Output the [X, Y] coordinate of the center of the cell containing the given text.  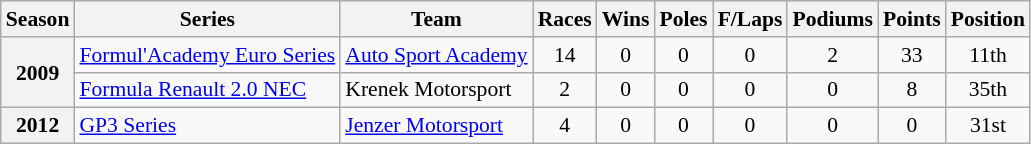
33 [912, 55]
Formul'Academy Euro Series [207, 55]
Team [436, 19]
11th [988, 55]
Races [565, 19]
Auto Sport Academy [436, 55]
35th [988, 90]
2012 [38, 126]
4 [565, 126]
Krenek Motorsport [436, 90]
Points [912, 19]
Season [38, 19]
2009 [38, 72]
F/Laps [750, 19]
8 [912, 90]
Poles [683, 19]
Wins [626, 19]
31st [988, 126]
Formula Renault 2.0 NEC [207, 90]
GP3 Series [207, 126]
Podiums [832, 19]
14 [565, 55]
Jenzer Motorsport [436, 126]
Series [207, 19]
Position [988, 19]
